Extract the (x, y) coordinate from the center of the cell holding the provided text.  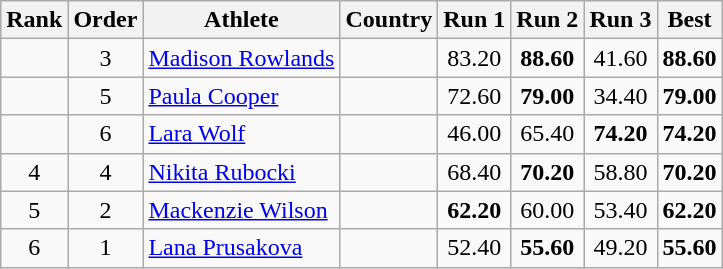
53.40 (620, 210)
1 (106, 248)
Nikita Rubocki (242, 172)
68.40 (474, 172)
Country (389, 20)
Lana Prusakova (242, 248)
41.60 (620, 58)
34.40 (620, 96)
Athlete (242, 20)
Best (690, 20)
49.20 (620, 248)
Madison Rowlands (242, 58)
72.60 (474, 96)
Lara Wolf (242, 134)
Run 3 (620, 20)
Mackenzie Wilson (242, 210)
Order (106, 20)
Run 1 (474, 20)
Rank (34, 20)
46.00 (474, 134)
Run 2 (548, 20)
2 (106, 210)
Paula Cooper (242, 96)
65.40 (548, 134)
60.00 (548, 210)
58.80 (620, 172)
83.20 (474, 58)
3 (106, 58)
52.40 (474, 248)
